Return (x, y) of the center of cell containing provided text 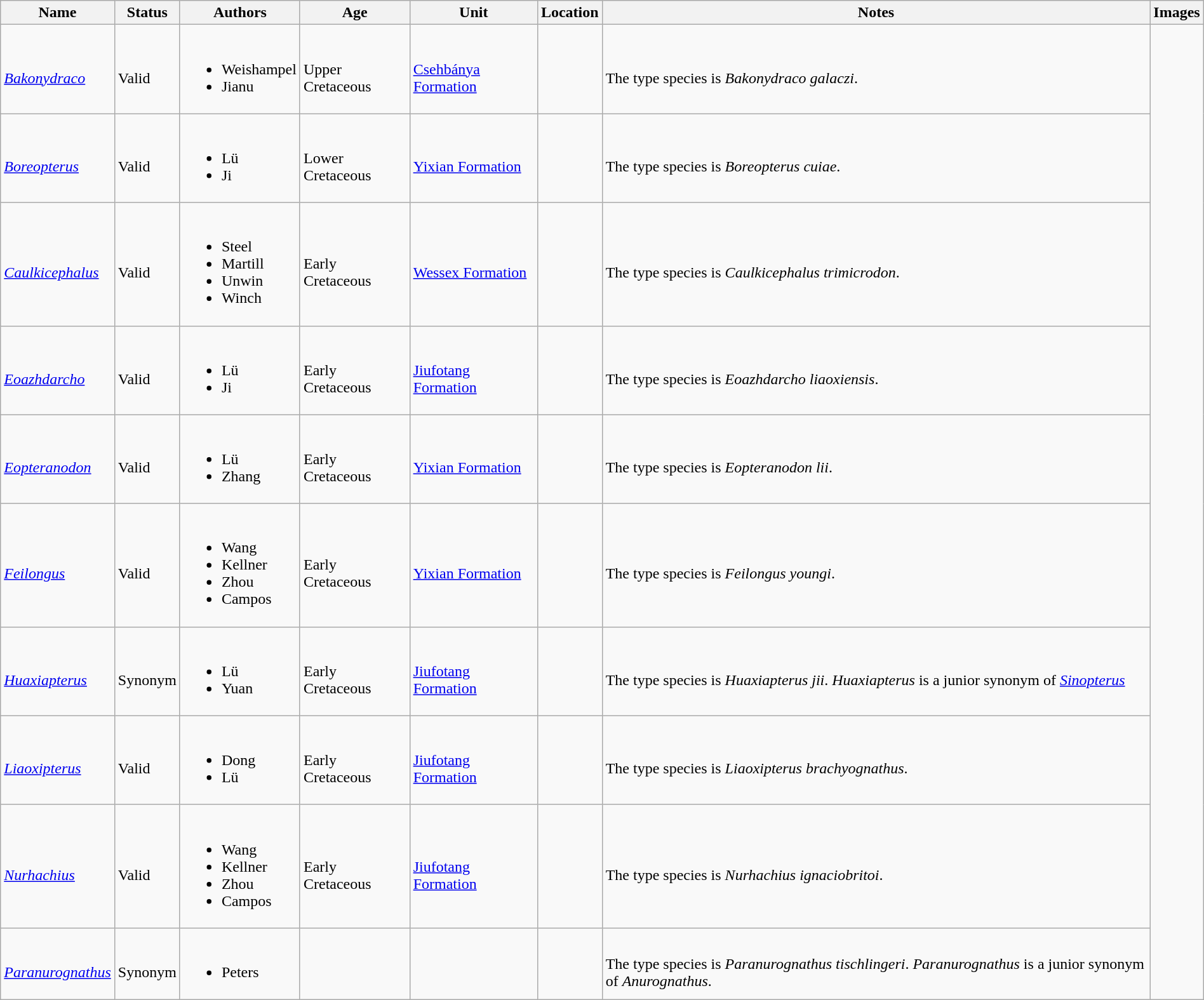
Csehbánya Formation (474, 69)
Bakonydraco (58, 69)
Status (147, 13)
The type species is Caulkicephalus trimicrodon. (876, 264)
DongLü (240, 760)
Eoazhdarcho (58, 370)
LüYuan (240, 671)
The type species is Eopteranodon lii. (876, 459)
Nurhachius (58, 866)
Images (1177, 13)
The type species is Nurhachius ignaciobritoi. (876, 866)
Name (58, 13)
Age (354, 13)
Notes (876, 13)
Upper Cretaceous (354, 69)
Boreopterus (58, 158)
The type species is Eoazhdarcho liaoxiensis. (876, 370)
Huaxiapterus (58, 671)
LüZhang (240, 459)
The type species is Paranurognathus tischlingeri. Paranurognathus is a junior synonym of Anurognathus. (876, 964)
Paranurognathus (58, 964)
Eopteranodon (58, 459)
Unit (474, 13)
The type species is Huaxiapterus jii. Huaxiapterus is a junior synonym of Sinopterus (876, 671)
The type species is Bakonydraco galaczi. (876, 69)
Caulkicephalus (58, 264)
SteelMartillUnwinWinch (240, 264)
Peters (240, 964)
Location (570, 13)
WeishampelJianu (240, 69)
Feilongus (58, 565)
The type species is Liaoxipterus brachyognathus. (876, 760)
The type species is Boreopterus cuiae. (876, 158)
Authors (240, 13)
The type species is Feilongus youngi. (876, 565)
Wessex Formation (474, 264)
Liaoxipterus (58, 760)
Lower Cretaceous (354, 158)
